Determine the [X, Y] coordinate at the center of the cell enclosing the given text.  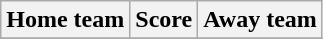
Home team [66, 20]
Away team [260, 20]
Score [164, 20]
